Provide the [x, y] coordinate of the cell's center where the given text is located.  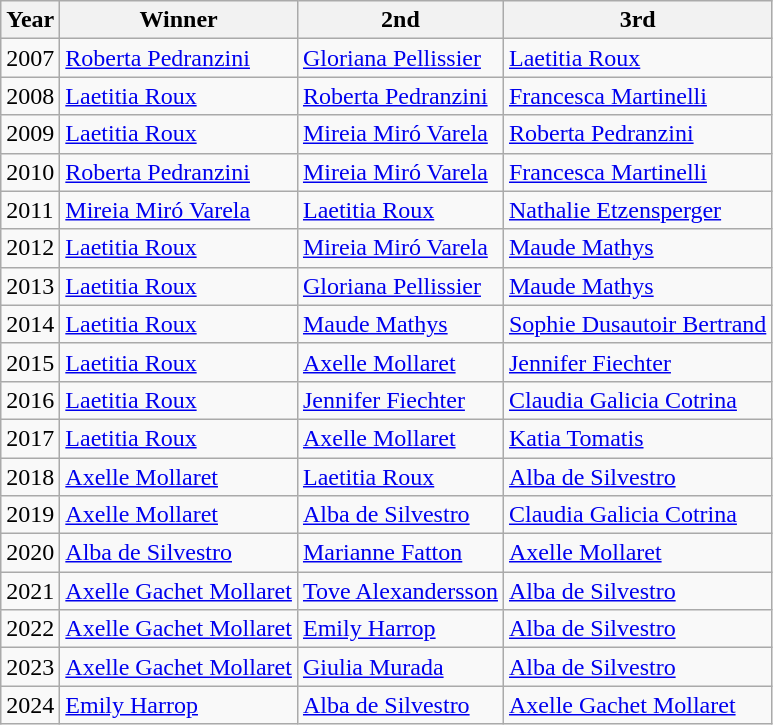
2015 [30, 362]
Tove Alexandersson [400, 591]
2008 [30, 96]
2016 [30, 400]
Katia Tomatis [637, 438]
3rd [637, 20]
2023 [30, 667]
2010 [30, 172]
2018 [30, 477]
2024 [30, 705]
2012 [30, 248]
Marianne Fatton [400, 553]
2009 [30, 134]
2013 [30, 286]
Nathalie Etzensperger [637, 210]
Sophie Dusautoir Bertrand [637, 324]
Year [30, 20]
2017 [30, 438]
2022 [30, 629]
2020 [30, 553]
2011 [30, 210]
2021 [30, 591]
2007 [30, 58]
2nd [400, 20]
Giulia Murada [400, 667]
2014 [30, 324]
2019 [30, 515]
Winner [179, 20]
